Scan for the cell matching the given text and deliver its [X, Y] coordinate at center. 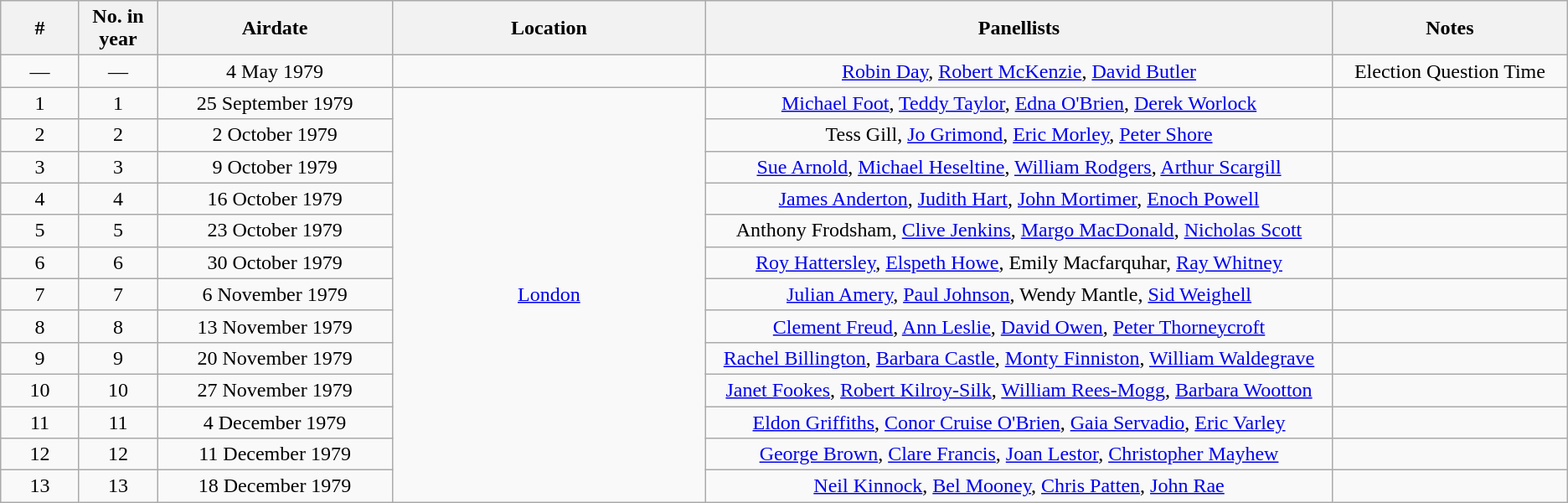
James Anderton, Judith Hart, John Mortimer, Enoch Powell [1019, 199]
4 December 1979 [275, 422]
Panellists [1019, 29]
Robin Day, Robert McKenzie, David Butler [1019, 71]
London [549, 295]
13 November 1979 [275, 326]
4 May 1979 [275, 71]
11 December 1979 [275, 454]
# [40, 29]
Julian Amery, Paul Johnson, Wendy Mantle, Sid Weighell [1019, 294]
No. in year [118, 29]
Michael Foot, Teddy Taylor, Edna O'Brien, Derek Worlock [1019, 103]
20 November 1979 [275, 358]
6 November 1979 [275, 294]
16 October 1979 [275, 199]
25 September 1979 [275, 103]
Roy Hattersley, Elspeth Howe, Emily Macfarquhar, Ray Whitney [1019, 262]
Airdate [275, 29]
Sue Arnold, Michael Heseltine, William Rodgers, Arthur Scargill [1019, 167]
Tess Gill, Jo Grimond, Eric Morley, Peter Shore [1019, 135]
Rachel Billington, Barbara Castle, Monty Finniston, William Waldegrave [1019, 358]
18 December 1979 [275, 486]
2 October 1979 [275, 135]
Clement Freud, Ann Leslie, David Owen, Peter Thorneycroft [1019, 326]
Election Question Time [1451, 71]
27 November 1979 [275, 390]
Notes [1451, 29]
Eldon Griffiths, Conor Cruise O'Brien, Gaia Servadio, Eric Varley [1019, 422]
Janet Fookes, Robert Kilroy-Silk, William Rees-Mogg, Barbara Wootton [1019, 390]
30 October 1979 [275, 262]
Anthony Frodsham, Clive Jenkins, Margo MacDonald, Nicholas Scott [1019, 231]
23 October 1979 [275, 231]
George Brown, Clare Francis, Joan Lestor, Christopher Mayhew [1019, 454]
Location [549, 29]
9 October 1979 [275, 167]
Neil Kinnock, Bel Mooney, Chris Patten, John Rae [1019, 486]
